Identify which cell holds the provided text, then report its (x, y) central coordinate. 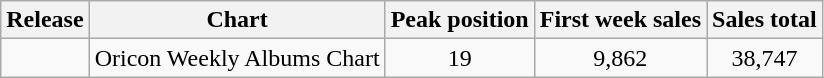
First week sales (620, 20)
Sales total (765, 20)
Release (45, 20)
19 (460, 58)
Chart (237, 20)
38,747 (765, 58)
Oricon Weekly Albums Chart (237, 58)
Peak position (460, 20)
9,862 (620, 58)
